Find where the given text appears and provide that cell's center as [x, y] coordinate. 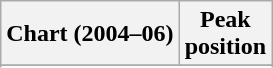
Peakposition [225, 34]
Chart (2004–06) [90, 34]
